Detect which cell encompasses the target text, then output its [X, Y] center coordinate. 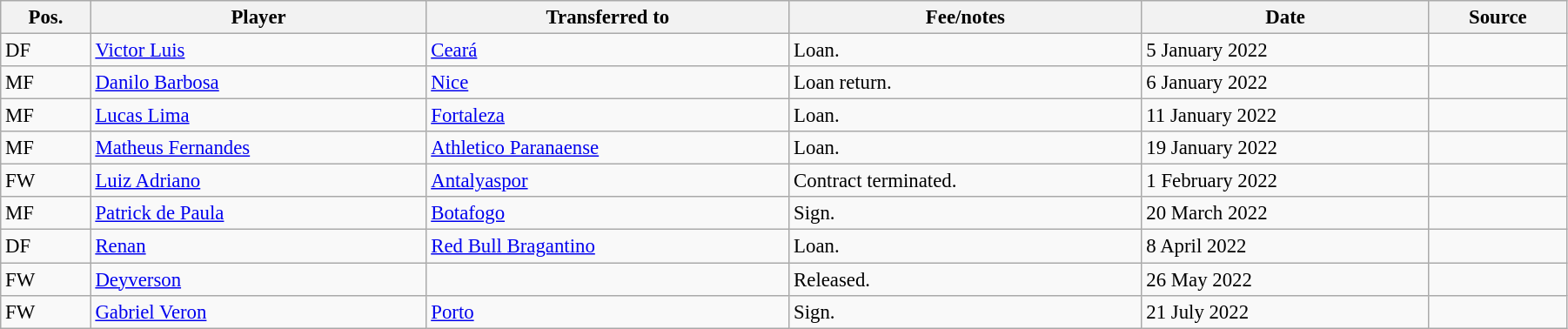
Porto [607, 312]
Transferred to [607, 17]
Athletico Paranaense [607, 148]
Luiz Adriano [258, 181]
Fortaleza [607, 116]
Victor Luis [258, 50]
5 January 2022 [1285, 50]
Lucas Lima [258, 116]
Fee/notes [966, 17]
Gabriel Veron [258, 312]
Source [1498, 17]
Deyverson [258, 279]
Contract terminated. [966, 181]
Matheus Fernandes [258, 148]
26 May 2022 [1285, 279]
1 February 2022 [1285, 181]
6 January 2022 [1285, 83]
Botafogo [607, 213]
Player [258, 17]
Antalyaspor [607, 181]
Pos. [45, 17]
11 January 2022 [1285, 116]
Ceará [607, 50]
20 March 2022 [1285, 213]
21 July 2022 [1285, 312]
Date [1285, 17]
Patrick de Paula [258, 213]
Nice [607, 83]
Released. [966, 279]
Renan [258, 246]
Red Bull Bragantino [607, 246]
8 April 2022 [1285, 246]
Danilo Barbosa [258, 83]
Loan return. [966, 83]
19 January 2022 [1285, 148]
